For the text-containing cell, return its midpoint in (X, Y) coordinate format. 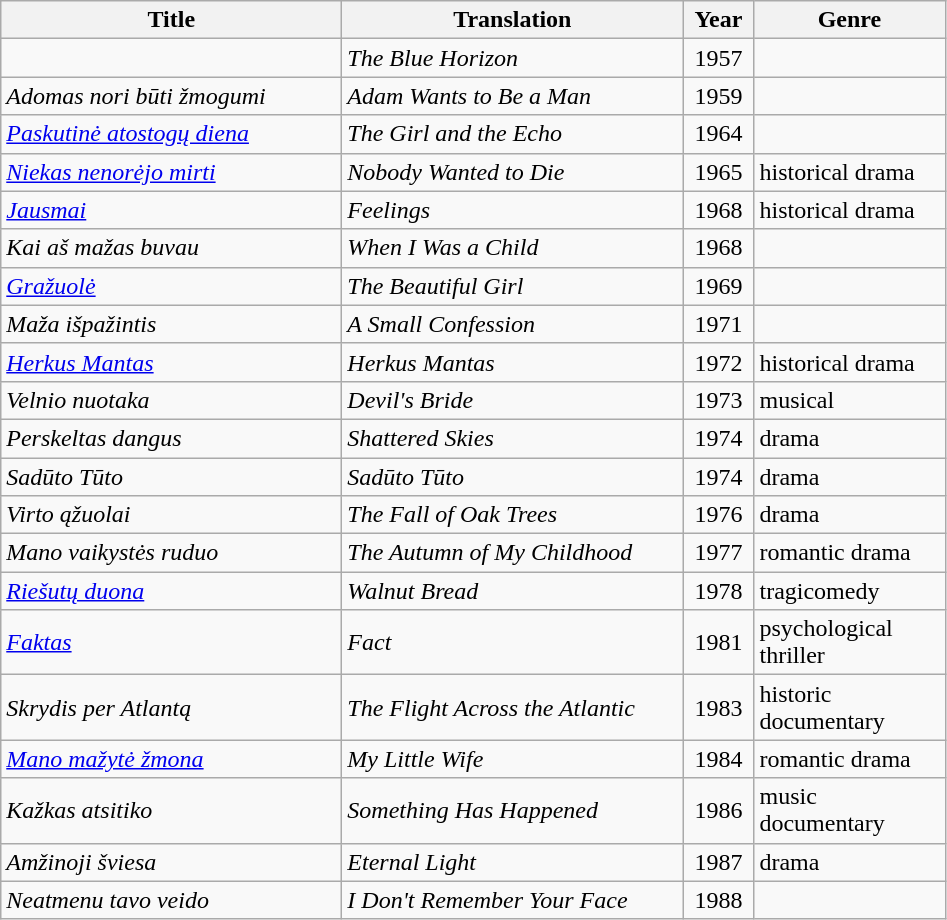
1981 (718, 642)
1976 (718, 515)
1977 (718, 553)
Virto ąžuolai (172, 515)
1964 (718, 134)
Niekas nenorėjo mirti (172, 172)
A Small Confession (512, 324)
The Autumn of My Childhood (512, 553)
tragicomedy (850, 591)
Jausmai (172, 210)
Walnut Bread (512, 591)
Something Has Happened (512, 810)
Kai aš mažas buvau (172, 248)
1988 (718, 900)
Kažkas atsitiko (172, 810)
Faktas (172, 642)
music documentary (850, 810)
Velnio nuotaka (172, 400)
I Don't Remember Your Face (512, 900)
The Blue Horizon (512, 58)
Maža išpažintis (172, 324)
Adam Wants to Be a Man (512, 96)
1971 (718, 324)
Feelings (512, 210)
Riešutų duona (172, 591)
Neatmenu tavo veido (172, 900)
1957 (718, 58)
The Girl and the Echo (512, 134)
Title (172, 20)
Fact (512, 642)
1983 (718, 708)
The Flight Across the Atlantic (512, 708)
1987 (718, 862)
1965 (718, 172)
When I Was a Child (512, 248)
Skrydis per Atlantą (172, 708)
Adomas nori būti žmogumi (172, 96)
The Beautiful Girl (512, 286)
psychological thriller (850, 642)
Devil's Bride (512, 400)
1986 (718, 810)
1978 (718, 591)
1972 (718, 362)
Year (718, 20)
Mano vaikystės ruduo (172, 553)
1959 (718, 96)
The Fall of Oak Trees (512, 515)
Perskeltas dangus (172, 438)
Amžinoji šviesa (172, 862)
1973 (718, 400)
historic documentary (850, 708)
Genre (850, 20)
Shattered Skies (512, 438)
Eternal Light (512, 862)
musical (850, 400)
Nobody Wanted to Die (512, 172)
Translation (512, 20)
Gražuolė (172, 286)
My Little Wife (512, 759)
1984 (718, 759)
Mano mažytė žmona (172, 759)
1969 (718, 286)
Paskutinė atostogų diena (172, 134)
